Return the (x, y) coordinate for the center point of the cell that contains the specified text.  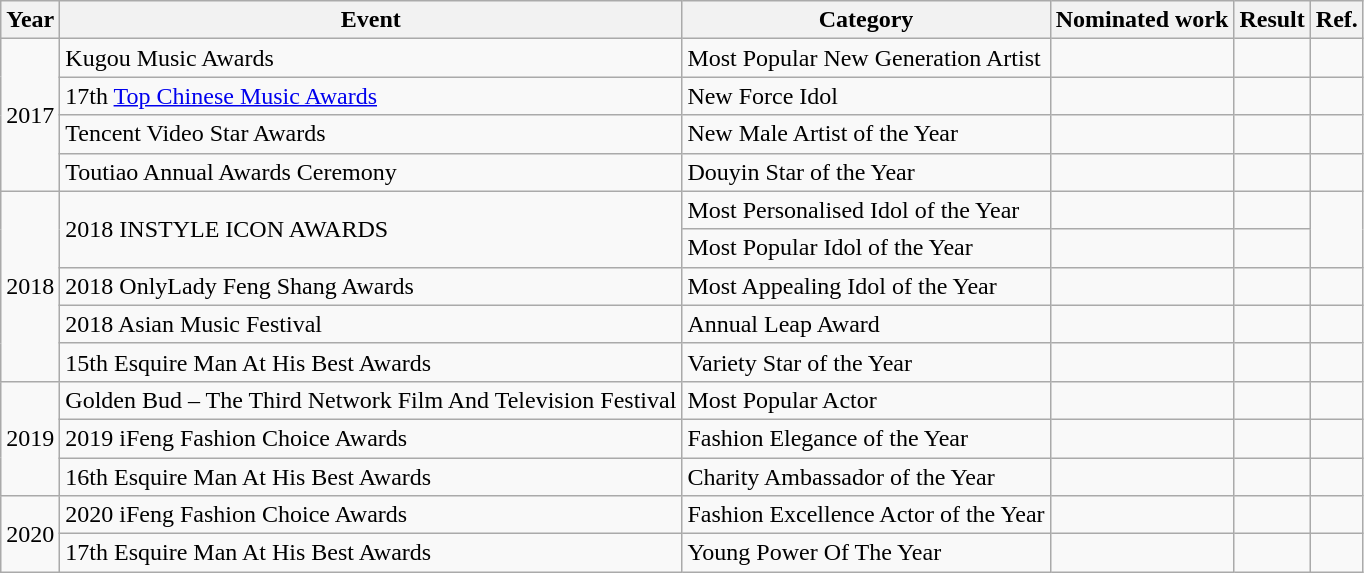
Ref. (1336, 20)
Most Popular Actor (866, 400)
15th Esquire Man At His Best Awards (371, 362)
17th Esquire Man At His Best Awards (371, 553)
Charity Ambassador of the Year (866, 477)
Douyin Star of the Year (866, 172)
2018 Asian Music Festival (371, 324)
Most Popular New Generation Artist (866, 58)
Fashion Excellence Actor of the Year (866, 515)
2018 OnlyLady Feng Shang Awards (371, 286)
Golden Bud – The Third Network Film And Television Festival (371, 400)
2019 iFeng Fashion Choice Awards (371, 438)
17th Top Chinese Music Awards (371, 96)
Event (371, 20)
Annual Leap Award (866, 324)
Young Power Of The Year (866, 553)
Most Personalised Idol of the Year (866, 210)
Variety Star of the Year (866, 362)
Year (30, 20)
Kugou Music Awards (371, 58)
2018 INSTYLE ICON AWARDS (371, 229)
New Male Artist of the Year (866, 134)
Fashion Elegance of the Year (866, 438)
New Force Idol (866, 96)
2020 iFeng Fashion Choice Awards (371, 515)
Toutiao Annual Awards Ceremony (371, 172)
2019 (30, 438)
2018 (30, 286)
Tencent Video Star Awards (371, 134)
Result (1272, 20)
16th Esquire Man At His Best Awards (371, 477)
Category (866, 20)
Most Appealing Idol of the Year (866, 286)
2017 (30, 115)
2020 (30, 534)
Most Popular Idol of the Year (866, 248)
Nominated work (1142, 20)
